Return (x, y) of the center of cell containing provided text 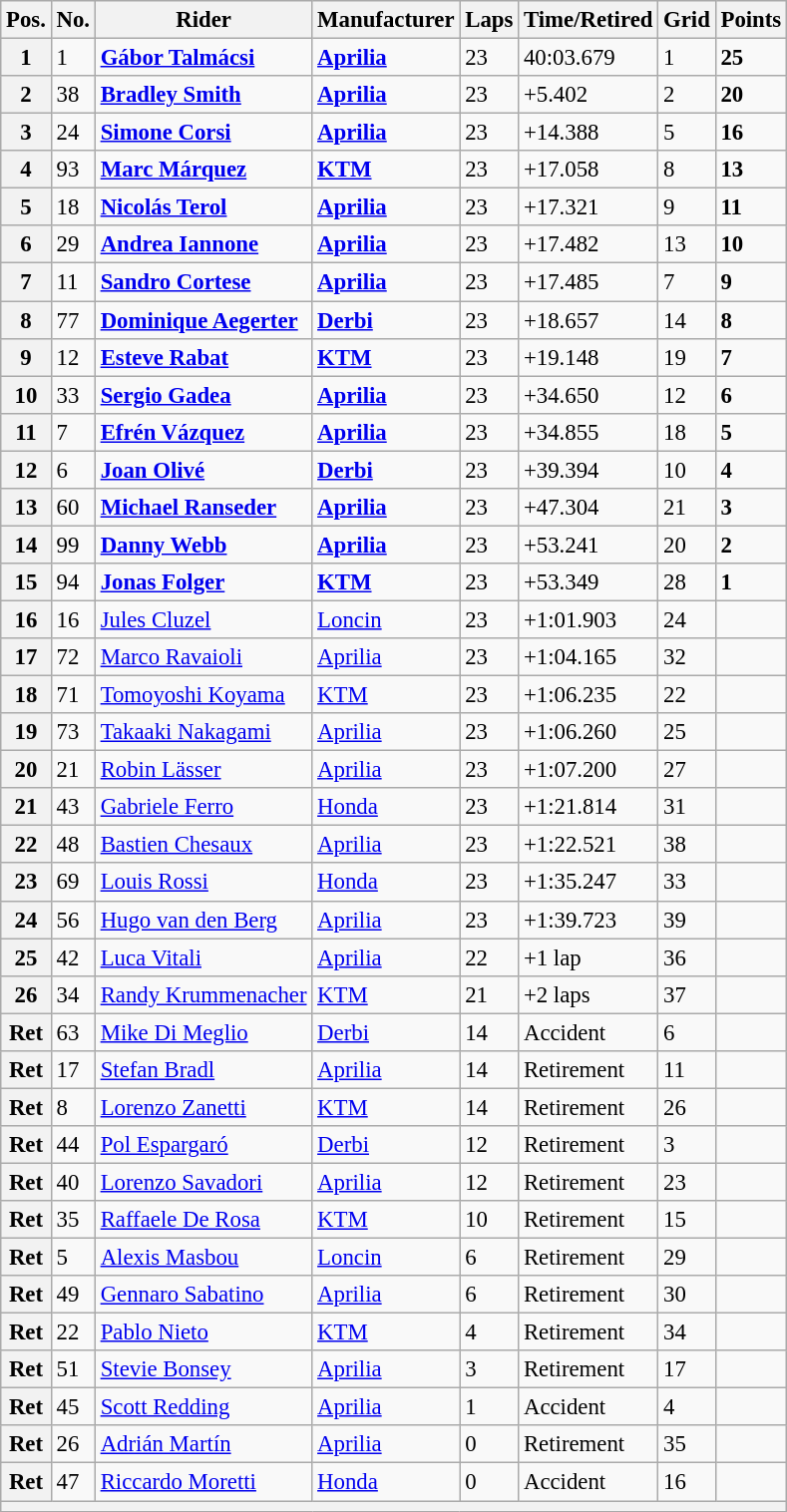
56 (73, 920)
Manufacturer (386, 20)
Esteve Rabat (203, 357)
Dominique Aegerter (203, 320)
+34.650 (589, 395)
+5.402 (589, 95)
Marco Ravaioli (203, 657)
+53.241 (589, 545)
+34.855 (589, 432)
+47.304 (589, 508)
Lorenzo Savadori (203, 1182)
+19.148 (589, 357)
No. (73, 20)
Takaaki Nakagami (203, 732)
Grid (686, 20)
Marc Márquez (203, 170)
+17.321 (589, 207)
Points (750, 20)
Efrén Vázquez (203, 432)
+1:07.200 (589, 770)
Stevie Bonsey (203, 1369)
40:03.679 (589, 58)
Luca Vitali (203, 957)
60 (73, 508)
Gennaro Sabatino (203, 1295)
31 (686, 807)
Stefan Bradl (203, 1070)
+39.394 (589, 470)
Lorenzo Zanetti (203, 1107)
77 (73, 320)
42 (73, 957)
32 (686, 657)
40 (73, 1182)
36 (686, 957)
37 (686, 994)
Gabriele Ferro (203, 807)
43 (73, 807)
Louis Rossi (203, 883)
51 (73, 1369)
Bradley Smith (203, 95)
93 (73, 170)
+14.388 (589, 133)
Sandro Cortese (203, 282)
+17.058 (589, 170)
+1:39.723 (589, 920)
Sergio Gadea (203, 395)
28 (686, 582)
49 (73, 1295)
Jonas Folger (203, 582)
Laps (489, 20)
45 (73, 1407)
Andrea Iannone (203, 244)
Simone Corsi (203, 133)
+2 laps (589, 994)
Joan Olivé (203, 470)
Adrián Martín (203, 1445)
Nicolás Terol (203, 207)
Scott Redding (203, 1407)
Bastien Chesaux (203, 845)
+17.485 (589, 282)
+1:21.814 (589, 807)
Alexis Masbou (203, 1258)
Michael Ranseder (203, 508)
47 (73, 1482)
30 (686, 1295)
94 (73, 582)
99 (73, 545)
27 (686, 770)
Pablo Nieto (203, 1332)
Mike Di Meglio (203, 1032)
+1:01.903 (589, 619)
Randy Krummenacher (203, 994)
48 (73, 845)
73 (73, 732)
+1:22.521 (589, 845)
Pol Espargaró (203, 1145)
69 (73, 883)
Tomoyoshi Koyama (203, 695)
71 (73, 695)
Rider (203, 20)
Riccardo Moretti (203, 1482)
Time/Retired (589, 20)
Pos. (26, 20)
Jules Cluzel (203, 619)
+53.349 (589, 582)
Hugo van den Berg (203, 920)
+1:35.247 (589, 883)
+18.657 (589, 320)
+1:06.235 (589, 695)
Gábor Talmácsi (203, 58)
72 (73, 657)
39 (686, 920)
44 (73, 1145)
+1:06.260 (589, 732)
+1:04.165 (589, 657)
Robin Lässer (203, 770)
63 (73, 1032)
Raffaele De Rosa (203, 1220)
Danny Webb (203, 545)
+17.482 (589, 244)
+1 lap (589, 957)
